Pinpoint the cell where the given text exists, returning its (x, y) midpoint coordinate. 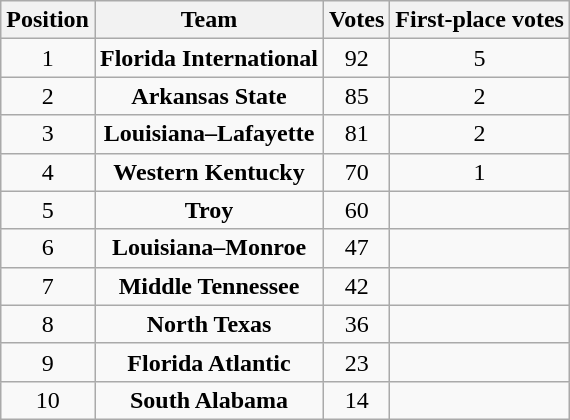
7 (48, 286)
Arkansas State (208, 96)
Florida International (208, 58)
Team (208, 20)
South Alabama (208, 400)
3 (48, 134)
10 (48, 400)
Votes (357, 20)
92 (357, 58)
Middle Tennessee (208, 286)
14 (357, 400)
81 (357, 134)
85 (357, 96)
Florida Atlantic (208, 362)
Western Kentucky (208, 172)
Louisiana–Monroe (208, 248)
9 (48, 362)
4 (48, 172)
Louisiana–Lafayette (208, 134)
42 (357, 286)
Troy (208, 210)
North Texas (208, 324)
70 (357, 172)
6 (48, 248)
36 (357, 324)
Position (48, 20)
8 (48, 324)
47 (357, 248)
First-place votes (480, 20)
23 (357, 362)
60 (357, 210)
